For the text-containing cell, return its midpoint in (x, y) coordinate format. 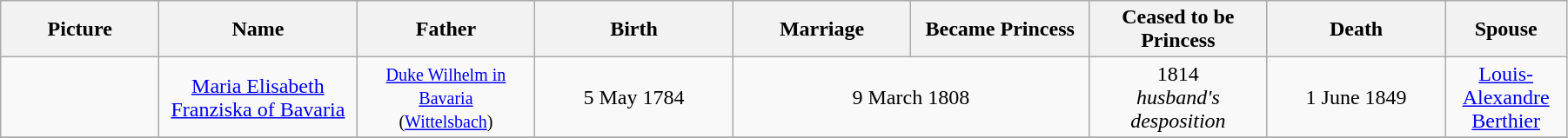
Father (446, 30)
1 June 1849 (1356, 97)
Death (1356, 30)
Picture (80, 30)
Name (258, 30)
Became Princess (1001, 30)
1814husband's desposition (1178, 97)
9 March 1808 (910, 97)
5 May 1784 (633, 97)
Duke Wilhelm in Bavaria(Wittelsbach) (446, 97)
Spouse (1506, 30)
Birth (633, 30)
Marriage (821, 30)
Louis-Alexandre Berthier (1506, 97)
Ceased to be Princess (1178, 30)
Maria Elisabeth Franziska of Bavaria (258, 97)
